Provide the [X, Y] coordinate of the cell's center where the given text is located.  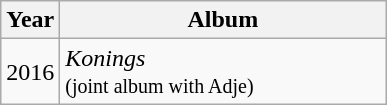
Year [30, 20]
2016 [30, 72]
Album [223, 20]
Konings(joint album with Adje) [223, 72]
